From the cell containing the given text, extract its center point as (x, y) coordinate. 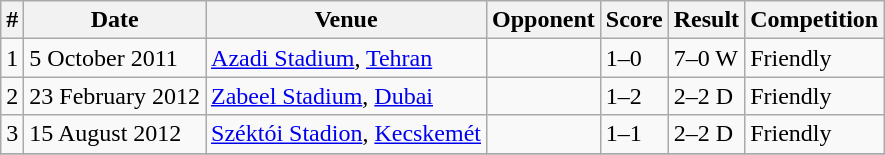
15 August 2012 (115, 134)
23 February 2012 (115, 96)
Result (706, 20)
7–0 W (706, 58)
3 (12, 134)
1–0 (634, 58)
5 October 2011 (115, 58)
Széktói Stadion, Kecskemét (346, 134)
Venue (346, 20)
1–2 (634, 96)
Zabeel Stadium, Dubai (346, 96)
Opponent (544, 20)
Score (634, 20)
Competition (814, 20)
Azadi Stadium, Tehran (346, 58)
1–1 (634, 134)
# (12, 20)
Date (115, 20)
1 (12, 58)
2 (12, 96)
